Identify which cell holds the provided text, then report its [x, y] central coordinate. 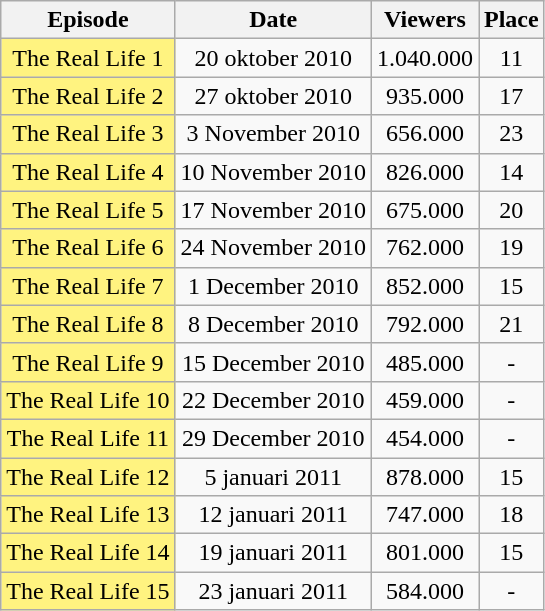
656.000 [424, 134]
15 December 2010 [273, 362]
17 [511, 96]
878.000 [424, 477]
The Real Life 9 [88, 362]
10 November 2010 [273, 172]
The Real Life 4 [88, 172]
The Real Life 8 [88, 324]
The Real Life 6 [88, 248]
23 januari 2011 [273, 591]
The Real Life 1 [88, 58]
19 [511, 248]
1.040.000 [424, 58]
The Real Life 13 [88, 515]
11 [511, 58]
3 November 2010 [273, 134]
The Real Life 2 [88, 96]
The Real Life 3 [88, 134]
747.000 [424, 515]
24 November 2010 [273, 248]
Place [511, 20]
Date [273, 20]
The Real Life 12 [88, 477]
459.000 [424, 400]
19 januari 2011 [273, 553]
675.000 [424, 210]
The Real Life 15 [88, 591]
Episode [88, 20]
27 oktober 2010 [273, 96]
1 December 2010 [273, 286]
The Real Life 11 [88, 438]
5 januari 2011 [273, 477]
454.000 [424, 438]
20 oktober 2010 [273, 58]
22 December 2010 [273, 400]
12 januari 2011 [273, 515]
The Real Life 14 [88, 553]
The Real Life 7 [88, 286]
20 [511, 210]
485.000 [424, 362]
The Real Life 10 [88, 400]
17 November 2010 [273, 210]
29 December 2010 [273, 438]
801.000 [424, 553]
935.000 [424, 96]
8 December 2010 [273, 324]
762.000 [424, 248]
826.000 [424, 172]
21 [511, 324]
Viewers [424, 20]
23 [511, 134]
584.000 [424, 591]
The Real Life 5 [88, 210]
14 [511, 172]
18 [511, 515]
792.000 [424, 324]
852.000 [424, 286]
